Find where the given text appears and provide that cell's center as [x, y] coordinate. 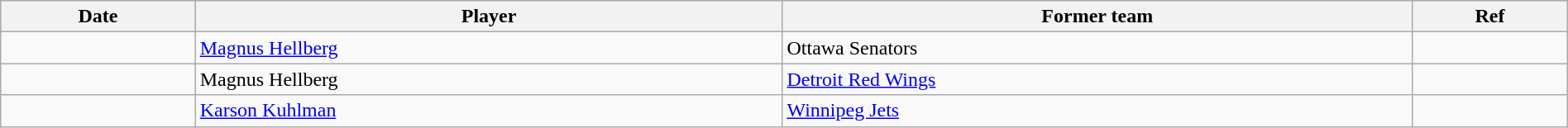
Detroit Red Wings [1097, 79]
Player [489, 17]
Former team [1097, 17]
Ref [1490, 17]
Date [98, 17]
Winnipeg Jets [1097, 111]
Ottawa Senators [1097, 48]
Karson Kuhlman [489, 111]
